Scan for the cell matching the given text and deliver its (x, y) coordinate at center. 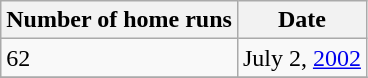
July 2, 2002 (302, 58)
Date (302, 20)
62 (120, 58)
Number of home runs (120, 20)
